For the text-containing cell, return its midpoint in [X, Y] coordinate format. 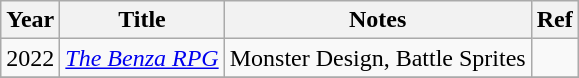
Monster Design, Battle Sprites [378, 58]
Title [142, 20]
Ref [554, 20]
2022 [30, 58]
Year [30, 20]
The Benza RPG [142, 58]
Notes [378, 20]
